Find where the given text appears and provide that cell's center as (x, y) coordinate. 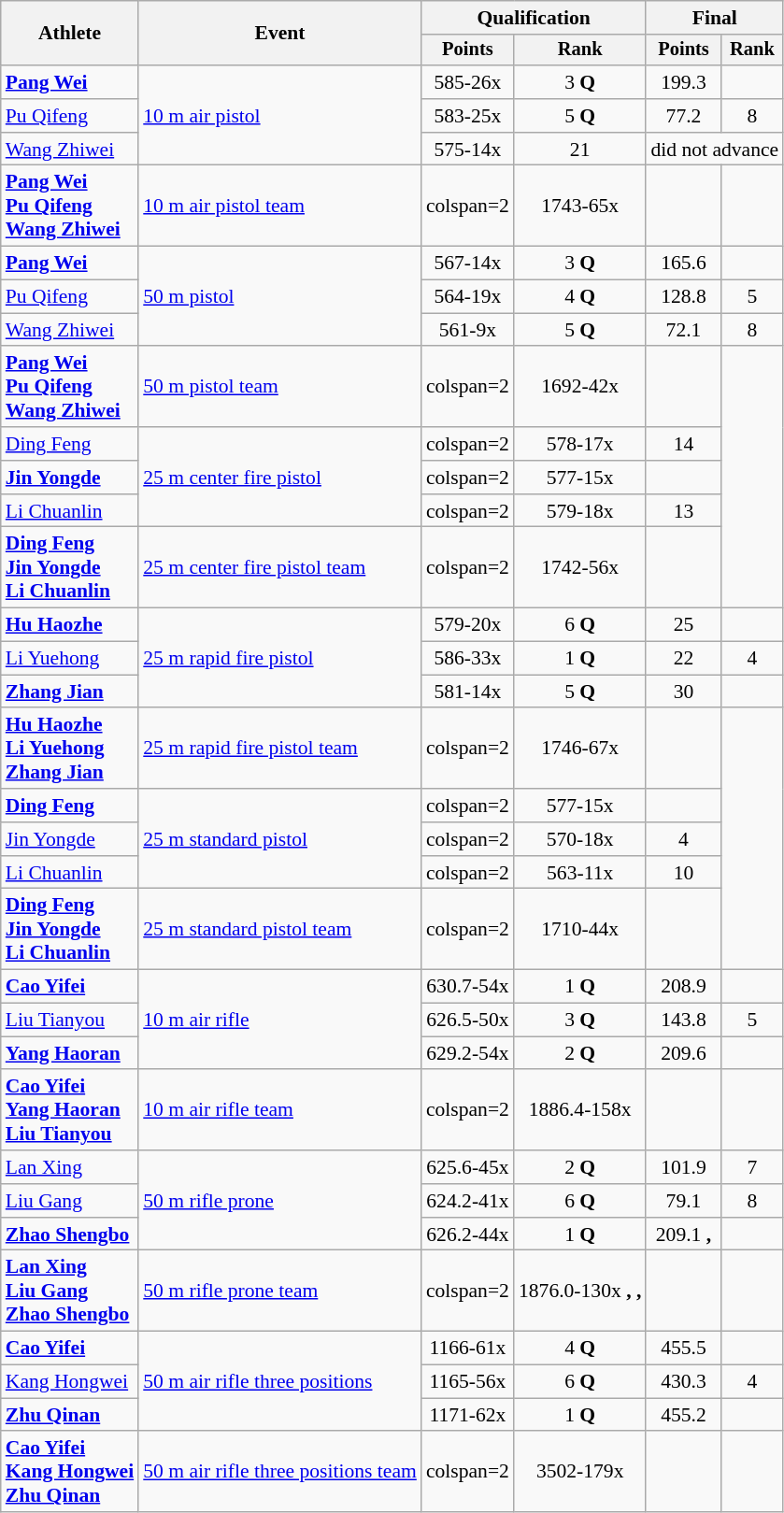
567-14x (467, 264)
630.7-54x (467, 987)
25 m center fire pistol team (280, 568)
10 m air rifle (280, 1021)
Liu Tianyou (69, 1021)
Yang Haoran (69, 1053)
Athlete (69, 34)
Li Yuehong (69, 659)
1171-62x (467, 1415)
Cao YifeiYang HaoranLiu Tianyou (69, 1110)
7 (753, 1167)
1876.0-130x , , (579, 1292)
did not advance (714, 150)
625.6-45x (467, 1167)
455.5 (683, 1349)
585-26x (467, 82)
128.8 (683, 297)
209.1 , (683, 1235)
79.1 (683, 1201)
25 m center fire pistol (280, 477)
581-14x (467, 692)
564-19x (467, 297)
10 (683, 873)
50 m air rifle three positions team (280, 1473)
430.3 (683, 1382)
561-9x (467, 330)
10 m air pistol (280, 116)
Zhu Qinan (69, 1415)
1165-56x (467, 1382)
25 m standard pistol team (280, 929)
25 m rapid fire pistol team (280, 749)
578-17x (579, 444)
13 (683, 511)
Liu Gang (69, 1201)
570-18x (579, 839)
30 (683, 692)
1692-42x (579, 387)
Kang Hongwei (69, 1382)
579-18x (579, 511)
1166-61x (467, 1349)
1710-44x (579, 929)
25 (683, 625)
586-33x (467, 659)
579-20x (467, 625)
199.3 (683, 82)
1742-56x (579, 568)
50 m air rifle three positions (280, 1381)
101.9 (683, 1167)
3502-179x (579, 1473)
Event (280, 34)
209.6 (683, 1053)
629.2-54x (467, 1053)
22 (683, 659)
626.2-44x (467, 1235)
Lan Xing (69, 1167)
50 m pistol (280, 297)
10 m air pistol team (280, 206)
143.8 (683, 1021)
10 m air rifle team (280, 1110)
25 m rapid fire pistol (280, 658)
563-11x (579, 873)
50 m pistol team (280, 387)
Zhao Shengbo (69, 1235)
72.1 (683, 330)
575-14x (467, 150)
Final (714, 18)
25 m standard pistol (280, 839)
1743-65x (579, 206)
Hu HaozheLi YuehongZhang Jian (69, 749)
Hu Haozhe (69, 625)
Zhang Jian (69, 692)
14 (683, 444)
626.5-50x (467, 1021)
1746-67x (579, 749)
208.9 (683, 987)
21 (579, 150)
455.2 (683, 1415)
Cao YifeiKang HongweiZhu Qinan (69, 1473)
1886.4-158x (579, 1110)
77.2 (683, 116)
50 m rifle prone team (280, 1292)
165.6 (683, 264)
50 m rifle prone (280, 1200)
Qualification (534, 18)
624.2-41x (467, 1201)
Lan XingLiu GangZhao Shengbo (69, 1292)
583-25x (467, 116)
